Detect which cell encompasses the target text, then output its [X, Y] center coordinate. 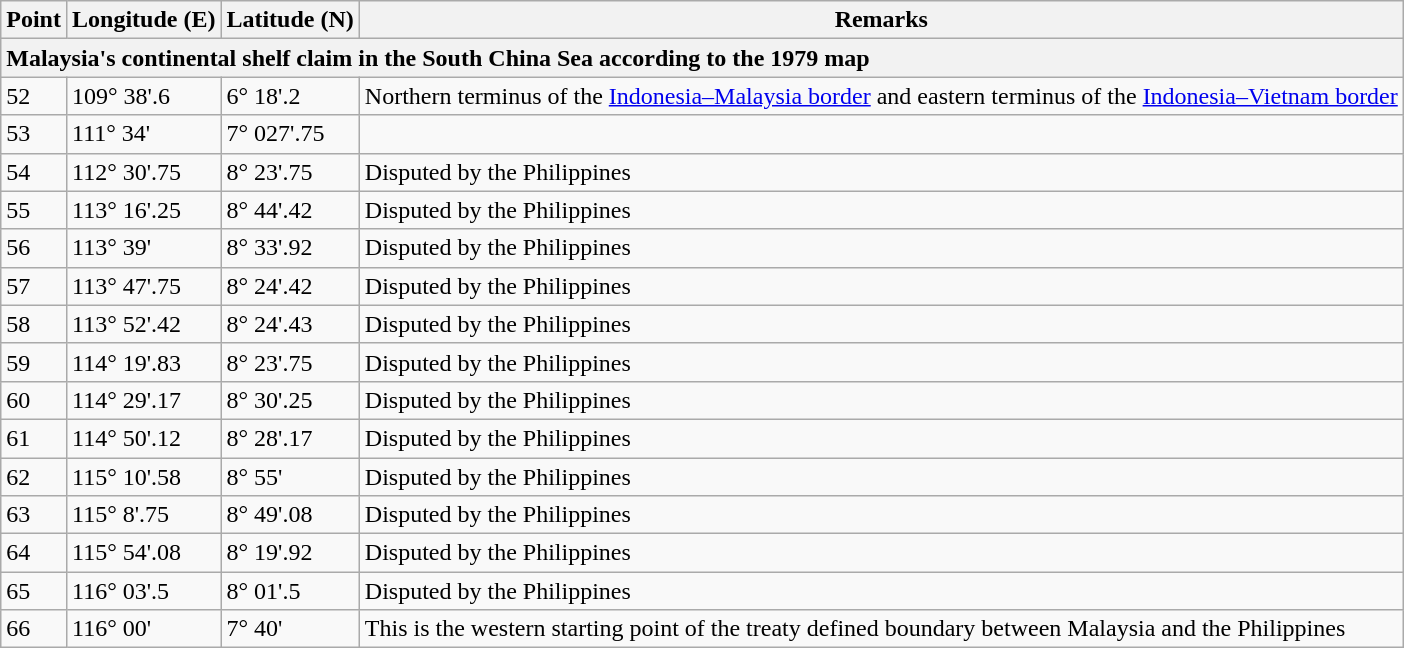
Longitude (E) [143, 20]
116° 00' [143, 629]
59 [34, 362]
55 [34, 210]
54 [34, 172]
53 [34, 134]
This is the western starting point of the treaty defined boundary between Malaysia and the Philippines [881, 629]
8° 49'.08 [290, 515]
113° 16'.25 [143, 210]
114° 50'.12 [143, 438]
8° 24'.42 [290, 286]
63 [34, 515]
56 [34, 248]
61 [34, 438]
65 [34, 591]
66 [34, 629]
115° 8'.75 [143, 515]
8° 24'.43 [290, 324]
Remarks [881, 20]
8° 30'.25 [290, 400]
52 [34, 96]
114° 19'.83 [143, 362]
115° 54'.08 [143, 553]
109° 38'.6 [143, 96]
116° 03'.5 [143, 591]
58 [34, 324]
6° 18'.2 [290, 96]
113° 39' [143, 248]
62 [34, 477]
8° 19'.92 [290, 553]
57 [34, 286]
114° 29'.17 [143, 400]
Malaysia's continental shelf claim in the South China Sea according to the 1979 map [702, 58]
Latitude (N) [290, 20]
115° 10'.58 [143, 477]
8° 55' [290, 477]
111° 34' [143, 134]
Point [34, 20]
112° 30'.75 [143, 172]
8° 01'.5 [290, 591]
60 [34, 400]
64 [34, 553]
7° 40' [290, 629]
8° 44'.42 [290, 210]
113° 47'.75 [143, 286]
8° 28'.17 [290, 438]
113° 52'.42 [143, 324]
8° 33'.92 [290, 248]
Northern terminus of the Indonesia–Malaysia border and eastern terminus of the Indonesia–Vietnam border [881, 96]
7° 027'.75 [290, 134]
